Find where the given text appears and provide that cell's center as [X, Y] coordinate. 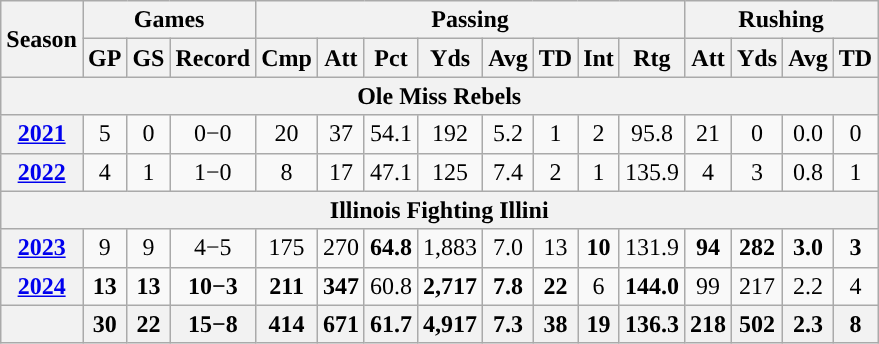
1−0 [213, 172]
2021 [42, 134]
217 [758, 286]
37 [340, 134]
21 [708, 134]
7.4 [508, 172]
0.0 [808, 134]
Rushing [780, 20]
4,917 [450, 324]
282 [758, 248]
61.7 [390, 324]
414 [287, 324]
671 [340, 324]
175 [287, 248]
7.0 [508, 248]
10 [599, 248]
30 [104, 324]
Games [168, 20]
54.1 [390, 134]
19 [599, 324]
15−8 [213, 324]
7.8 [508, 286]
64.8 [390, 248]
211 [287, 286]
Rtg [652, 58]
Illinois Fighting Illini [440, 210]
347 [340, 286]
144.0 [652, 286]
Passing [470, 20]
2023 [42, 248]
2024 [42, 286]
99 [708, 286]
Cmp [287, 58]
5 [104, 134]
1,883 [450, 248]
Season [42, 39]
135.9 [652, 172]
Int [599, 58]
270 [340, 248]
2.3 [808, 324]
Record [213, 58]
Ole Miss Rebels [440, 96]
GS [148, 58]
0−0 [213, 134]
5.2 [508, 134]
47.1 [390, 172]
502 [758, 324]
10−3 [213, 286]
20 [287, 134]
125 [450, 172]
131.9 [652, 248]
218 [708, 324]
2022 [42, 172]
GP [104, 58]
94 [708, 248]
7.3 [508, 324]
60.8 [390, 286]
4−5 [213, 248]
95.8 [652, 134]
2,717 [450, 286]
3.0 [808, 248]
6 [599, 286]
2.2 [808, 286]
38 [555, 324]
17 [340, 172]
192 [450, 134]
0.8 [808, 172]
Pct [390, 58]
136.3 [652, 324]
